For the text-containing cell, return its midpoint in [x, y] coordinate format. 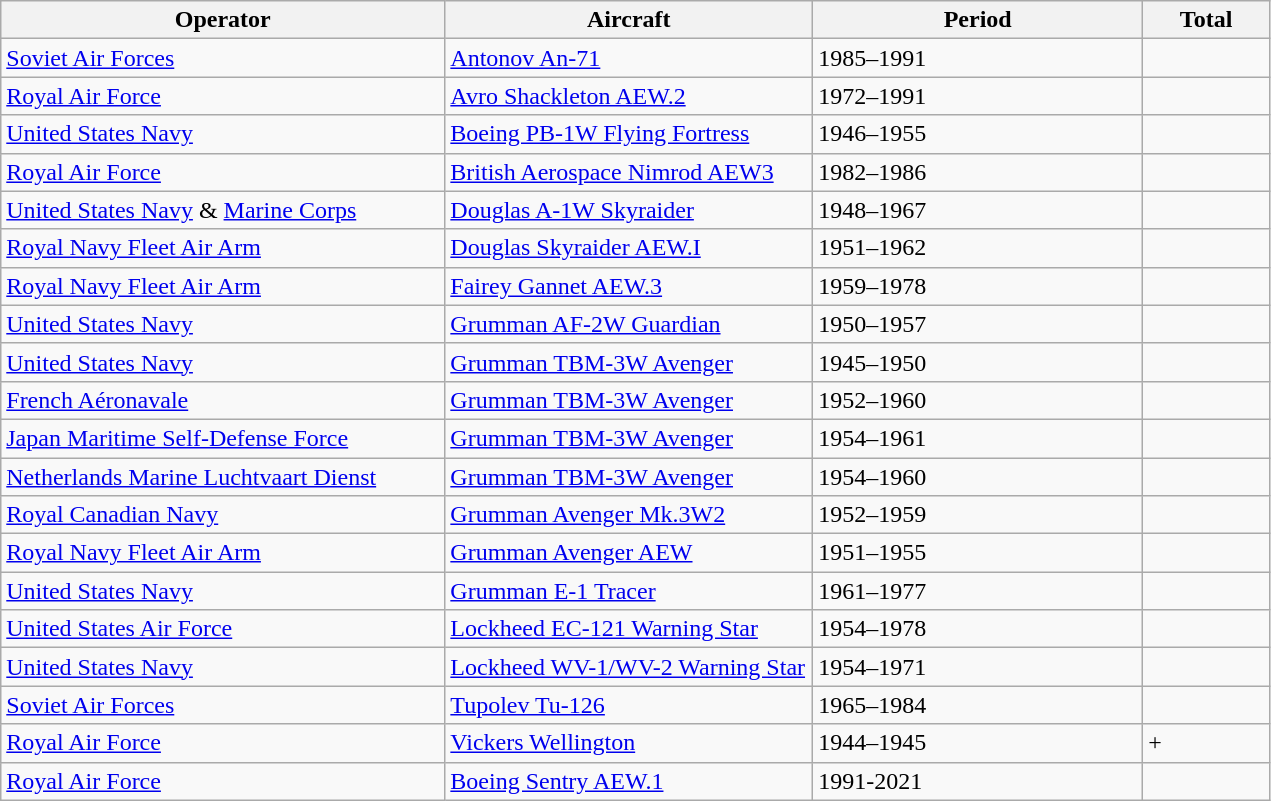
Fairey Gannet AEW.3 [629, 286]
1951–1955 [978, 553]
Douglas A-1W Skyraider [629, 210]
1965–1984 [978, 705]
1972–1991 [978, 96]
1948–1967 [978, 210]
1954–1971 [978, 667]
United States Air Force [223, 629]
Japan Maritime Self-Defense Force [223, 438]
Period [978, 20]
1946–1955 [978, 134]
British Aerospace Nimrod AEW3 [629, 172]
Antonov An-71 [629, 58]
Grumman AF-2W Guardian [629, 324]
1982–1986 [978, 172]
Operator [223, 20]
Lockheed WV-1/WV-2 Warning Star [629, 667]
1954–1960 [978, 477]
1954–1961 [978, 438]
1950–1957 [978, 324]
Avro Shackleton AEW.2 [629, 96]
Aircraft [629, 20]
+ [1206, 743]
Boeing PB-1W Flying Fortress [629, 134]
1951–1962 [978, 248]
Tupolev Tu-126 [629, 705]
Grumman Avenger Mk.3W2 [629, 515]
French Aéronavale [223, 400]
United States Navy & Marine Corps [223, 210]
Vickers Wellington [629, 743]
Boeing Sentry AEW.1 [629, 781]
1991-2021 [978, 781]
1959–1978 [978, 286]
1952–1960 [978, 400]
1954–1978 [978, 629]
Grumman Avenger AEW [629, 553]
Grumman E-1 Tracer [629, 591]
Douglas Skyraider AEW.I [629, 248]
1944–1945 [978, 743]
1945–1950 [978, 362]
Lockheed EC-121 Warning Star [629, 629]
1985–1991 [978, 58]
1961–1977 [978, 591]
1952–1959 [978, 515]
Netherlands Marine Luchtvaart Dienst [223, 477]
Total [1206, 20]
Royal Canadian Navy [223, 515]
